Identify which cell holds the provided text, then report its [X, Y] central coordinate. 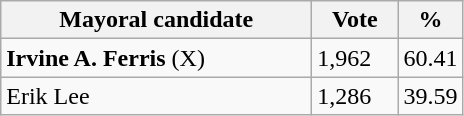
39.59 [430, 96]
Irvine A. Ferris (X) [156, 58]
Erik Lee [156, 96]
1,962 [355, 58]
% [430, 20]
60.41 [430, 58]
1,286 [355, 96]
Vote [355, 20]
Mayoral candidate [156, 20]
